Detect which cell encompasses the target text, then output its [x, y] center coordinate. 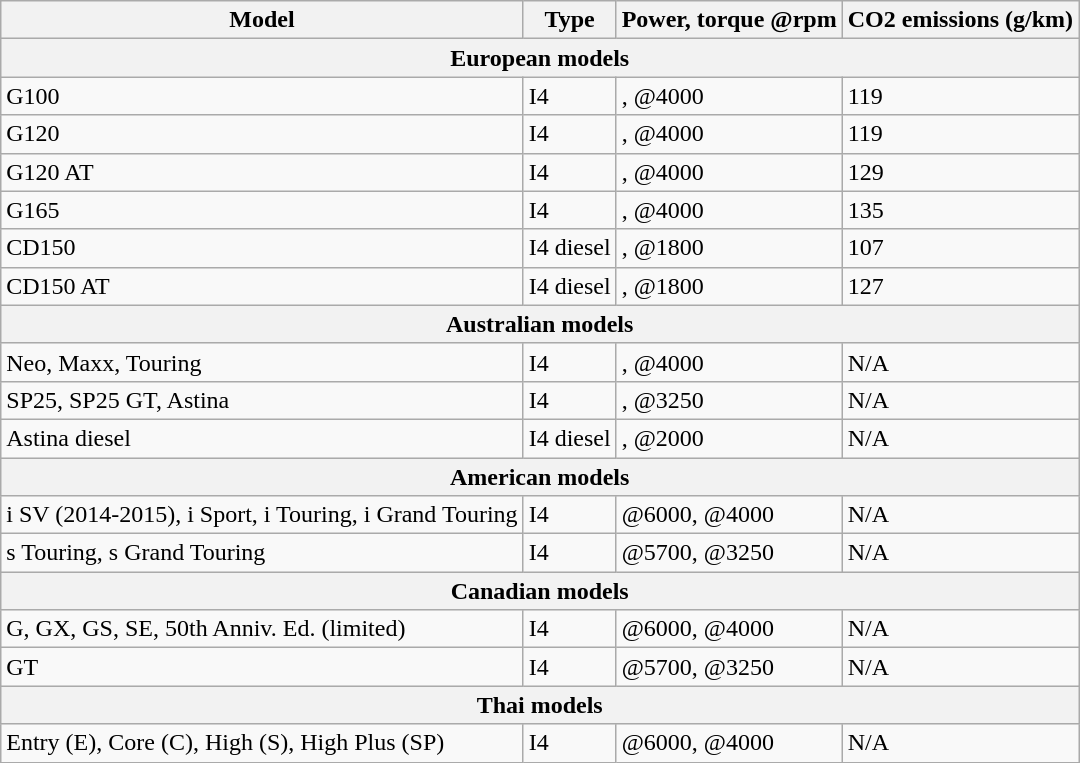
G120 [262, 134]
CO2 emissions (g/km) [960, 20]
SP25, SP25 GT, Astina [262, 400]
Astina diesel [262, 438]
Entry (E), Core (C), High (S), High Plus (SP) [262, 743]
s Touring, s Grand Touring [262, 553]
CD150 [262, 248]
European models [540, 58]
G100 [262, 96]
, @3250 [729, 400]
127 [960, 286]
G120 AT [262, 172]
, @2000 [729, 438]
Type [570, 20]
129 [960, 172]
G165 [262, 210]
Neo, Maxx, Touring [262, 362]
American models [540, 477]
107 [960, 248]
i SV (2014-2015), i Sport, i Touring, i Grand Touring [262, 515]
G, GX, GS, SE, 50th Anniv. Ed. (limited) [262, 629]
Power, torque @rpm [729, 20]
Canadian models [540, 591]
Australian models [540, 324]
GT [262, 667]
Model [262, 20]
135 [960, 210]
CD150 AT [262, 286]
Thai models [540, 705]
